Capture the cell that displays the provided text and extract its (x, y) central coordinate. 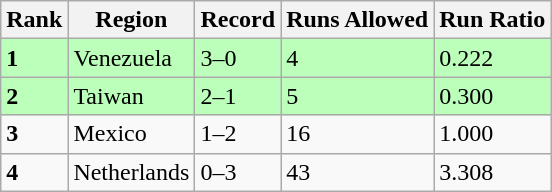
3 (34, 134)
Record (238, 20)
Netherlands (132, 172)
0.222 (492, 58)
43 (358, 172)
0–3 (238, 172)
16 (358, 134)
Rank (34, 20)
2 (34, 96)
Mexico (132, 134)
Region (132, 20)
Runs Allowed (358, 20)
2–1 (238, 96)
Taiwan (132, 96)
5 (358, 96)
0.300 (492, 96)
1–2 (238, 134)
Venezuela (132, 58)
1 (34, 58)
Run Ratio (492, 20)
3.308 (492, 172)
3–0 (238, 58)
1.000 (492, 134)
